Extract the (X, Y) coordinate from the center of the cell holding the provided text.  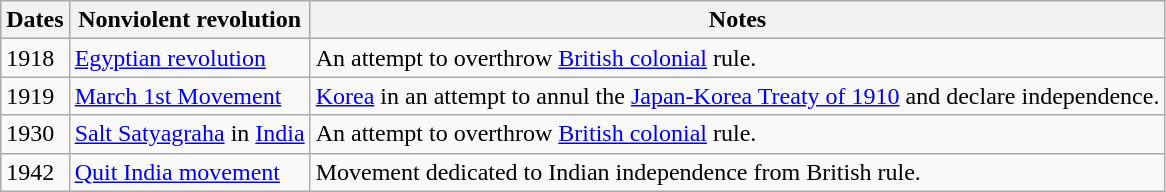
1918 (35, 58)
Korea in an attempt to annul the Japan-Korea Treaty of 1910 and declare independence. (738, 96)
1930 (35, 134)
Dates (35, 20)
Notes (738, 20)
Movement dedicated to Indian independence from British rule. (738, 172)
Egyptian revolution (190, 58)
Quit India movement (190, 172)
Nonviolent revolution (190, 20)
Salt Satyagraha in India (190, 134)
March 1st Movement (190, 96)
1919 (35, 96)
1942 (35, 172)
